Locate the cell with the specified text and output its [X, Y] center coordinate. 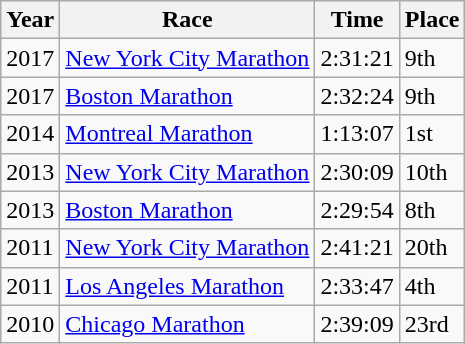
2:32:24 [357, 96]
Montreal Marathon [188, 134]
2014 [30, 134]
Los Angeles Marathon [188, 286]
Place [432, 20]
Time [357, 20]
2:30:09 [357, 172]
10th [432, 172]
2:39:09 [357, 324]
2:33:47 [357, 286]
1:13:07 [357, 134]
8th [432, 210]
23rd [432, 324]
2:31:21 [357, 58]
2010 [30, 324]
20th [432, 248]
2:29:54 [357, 210]
4th [432, 286]
Year [30, 20]
Chicago Marathon [188, 324]
1st [432, 134]
2:41:21 [357, 248]
Race [188, 20]
